Identify which cell holds the provided text, then report its (X, Y) central coordinate. 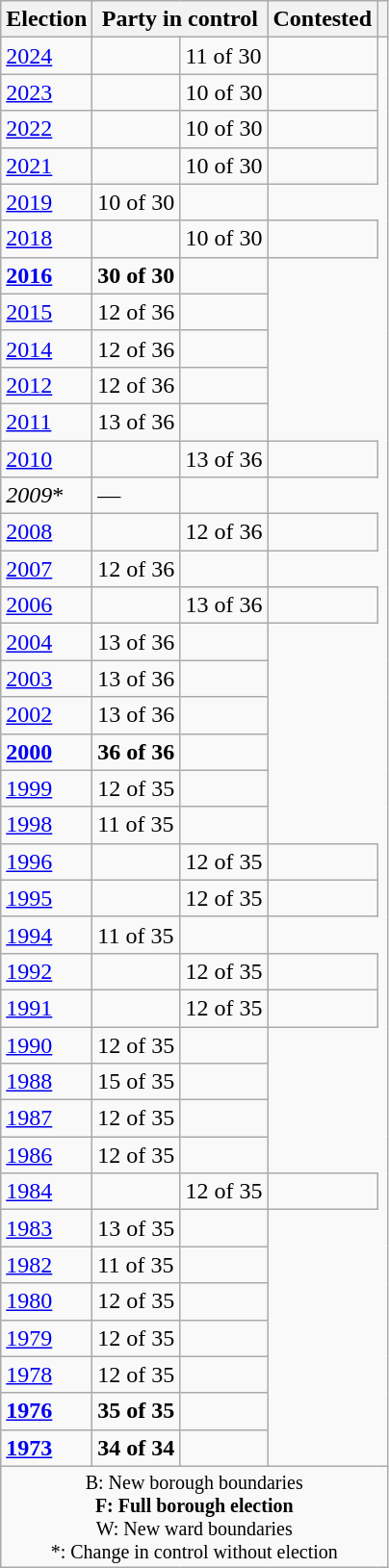
2015 (46, 312)
1998 (46, 825)
1990 (46, 1044)
2004 (46, 642)
2012 (46, 385)
1995 (46, 898)
35 of 35 (137, 1411)
— (137, 496)
1984 (46, 1192)
2023 (46, 92)
1982 (46, 1265)
2002 (46, 715)
2008 (46, 532)
2018 (46, 239)
2000 (46, 752)
34 of 34 (137, 1448)
2010 (46, 459)
Party in control (180, 19)
Election (46, 19)
1976 (46, 1411)
1996 (46, 861)
1979 (46, 1338)
2019 (46, 202)
1994 (46, 935)
1991 (46, 1008)
1987 (46, 1118)
B: New borough boundariesF: Full borough electionW: New ward boundaries*: Change in control without election (194, 1517)
1983 (46, 1228)
1999 (46, 788)
2022 (46, 129)
11 of 30 (223, 56)
2014 (46, 348)
30 of 30 (137, 275)
36 of 36 (137, 752)
2024 (46, 56)
1986 (46, 1155)
2011 (46, 422)
1973 (46, 1448)
13 of 35 (137, 1228)
2021 (46, 166)
1992 (46, 971)
Contested (323, 19)
1980 (46, 1301)
2006 (46, 605)
2007 (46, 569)
2003 (46, 679)
2016 (46, 275)
2009* (46, 496)
1988 (46, 1082)
1978 (46, 1375)
15 of 35 (137, 1082)
